Pinpoint the cell where the given text exists, returning its (x, y) midpoint coordinate. 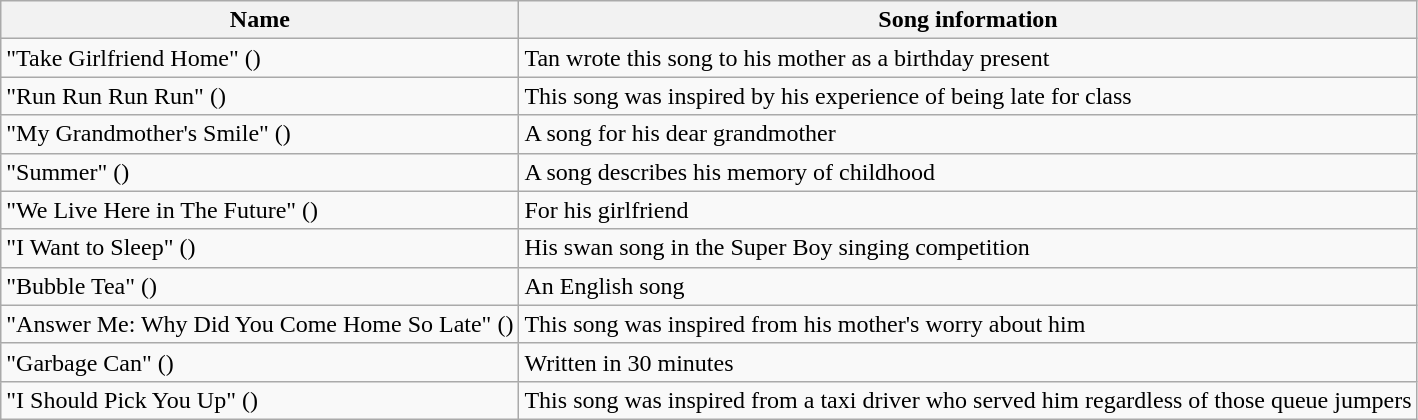
For his girlfriend (968, 210)
"Answer Me: Why Did You Come Home So Late" () (260, 324)
Tan wrote this song to his mother as a birthday present (968, 58)
"Bubble Tea" () (260, 286)
This song was inspired by his experience of being late for class (968, 96)
His swan song in the Super Boy singing competition (968, 248)
"I Want to Sleep" () (260, 248)
"Take Girlfriend Home" () (260, 58)
A song describes his memory of childhood (968, 172)
"Run Run Run Run" () (260, 96)
"Summer" () (260, 172)
This song was inspired from a taxi driver who served him regardless of those queue jumpers (968, 400)
Song information (968, 20)
Name (260, 20)
"I Should Pick You Up" () (260, 400)
A song for his dear grandmother (968, 134)
An English song (968, 286)
"My Grandmother's Smile" () (260, 134)
"We Live Here in The Future" () (260, 210)
"Garbage Can" () (260, 362)
Written in 30 minutes (968, 362)
This song was inspired from his mother's worry about him (968, 324)
